Provide the [X, Y] coordinate of the cell's center where the given text is located.  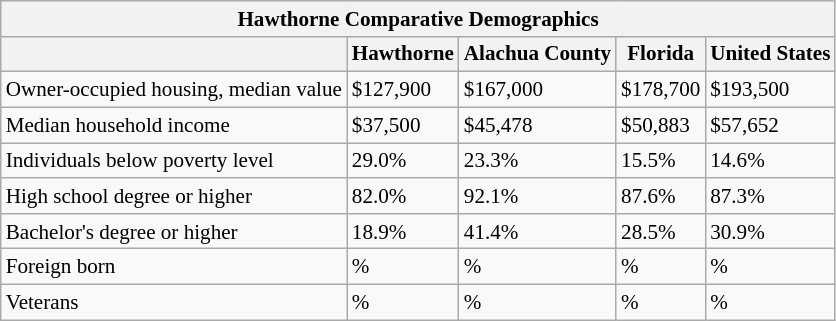
Alachua County [538, 54]
$50,883 [660, 124]
Median household income [174, 124]
High school degree or higher [174, 196]
Individuals below poverty level [174, 160]
$193,500 [770, 90]
Foreign born [174, 266]
Owner-occupied housing, median value [174, 90]
United States [770, 54]
Florida [660, 54]
$45,478 [538, 124]
30.9% [770, 230]
Hawthorne Comparative Demographics [418, 18]
$127,900 [403, 90]
28.5% [660, 230]
87.6% [660, 196]
87.3% [770, 196]
41.4% [538, 230]
23.3% [538, 160]
18.9% [403, 230]
$178,700 [660, 90]
Veterans [174, 302]
15.5% [660, 160]
$167,000 [538, 90]
Hawthorne [403, 54]
$57,652 [770, 124]
92.1% [538, 196]
29.0% [403, 160]
82.0% [403, 196]
Bachelor's degree or higher [174, 230]
$37,500 [403, 124]
14.6% [770, 160]
